Locate the cell with the specified text and output its [x, y] center coordinate. 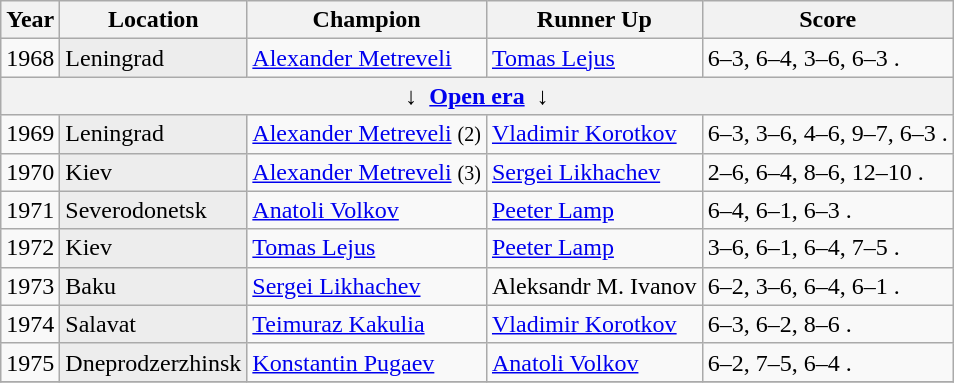
↓ Open era ↓ [477, 96]
Konstantin Pugaev [367, 362]
6–3, 3–6, 4–6, 9–7, 6–3 . [828, 134]
1971 [30, 210]
1974 [30, 324]
1972 [30, 248]
Alexander Metreveli [367, 58]
2–6, 6–4, 8–6, 12–10 . [828, 172]
Dneprodzerzhinsk [154, 362]
Year [30, 20]
6–3, 6–4, 3–6, 6–3 . [828, 58]
6–2, 7–5, 6–4 . [828, 362]
Runner Up [594, 20]
Alexander Metreveli (2) [367, 134]
1973 [30, 286]
Salavat [154, 324]
1970 [30, 172]
1968 [30, 58]
Aleksandr M. Ivanov [594, 286]
Location [154, 20]
Alexander Metreveli (3) [367, 172]
Champion [367, 20]
Score [828, 20]
3–6, 6–1, 6–4, 7–5 . [828, 248]
1975 [30, 362]
Baku [154, 286]
6–2, 3–6, 6–4, 6–1 . [828, 286]
Severodonetsk [154, 210]
6–4, 6–1, 6–3 . [828, 210]
Teimuraz Kakulia [367, 324]
1969 [30, 134]
6–3, 6–2, 8–6 . [828, 324]
